Detect which cell encompasses the target text, then output its (X, Y) center coordinate. 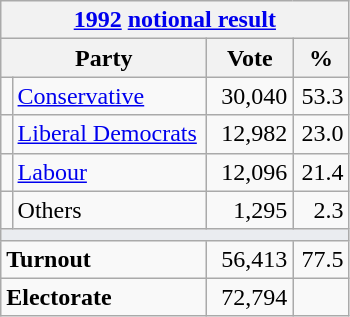
Turnout (104, 259)
21.4 (321, 172)
2.3 (321, 210)
23.0 (321, 134)
Liberal Democrats (110, 134)
72,794 (250, 297)
12,096 (250, 172)
12,982 (250, 134)
1992 notional result (175, 20)
30,040 (250, 96)
% (321, 58)
Electorate (104, 297)
77.5 (321, 259)
Vote (250, 58)
Party (104, 58)
53.3 (321, 96)
1,295 (250, 210)
56,413 (250, 259)
Conservative (110, 96)
Labour (110, 172)
Others (110, 210)
